Extract the [x, y] coordinate from the center of the cell holding the provided text.  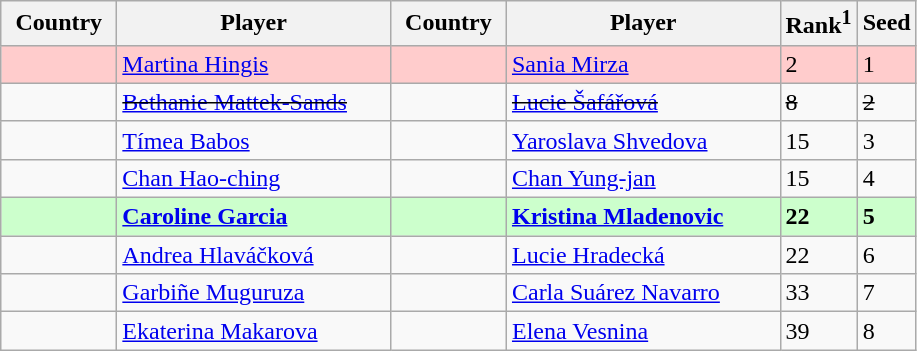
Martina Hingis [254, 64]
7 [886, 293]
Lucie Hradecká [643, 255]
Carla Suárez Navarro [643, 293]
Tímea Babos [254, 140]
Sania Mirza [643, 64]
Rank1 [818, 24]
Andrea Hlaváčková [254, 255]
Caroline Garcia [254, 217]
Ekaterina Makarova [254, 331]
4 [886, 178]
1 [886, 64]
Chan Yung-jan [643, 178]
33 [818, 293]
5 [886, 217]
Bethanie Mattek-Sands [254, 102]
Chan Hao-ching [254, 178]
3 [886, 140]
Garbiñe Muguruza [254, 293]
Elena Vesnina [643, 331]
39 [818, 331]
Seed [886, 24]
Yaroslava Shvedova [643, 140]
6 [886, 255]
Lucie Šafářová [643, 102]
Kristina Mladenovic [643, 217]
